Capture the cell that displays the provided text and extract its (X, Y) central coordinate. 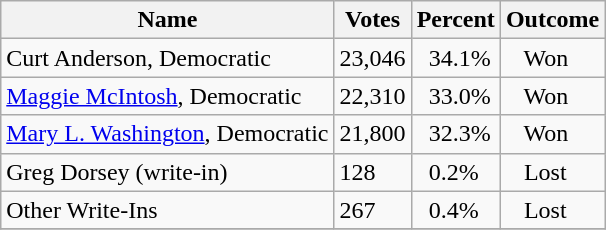
32.3% (456, 134)
128 (372, 172)
23,046 (372, 58)
22,310 (372, 96)
Other Write-Ins (168, 210)
Curt Anderson, Democratic (168, 58)
267 (372, 210)
Maggie McIntosh, Democratic (168, 96)
Mary L. Washington, Democratic (168, 134)
Percent (456, 20)
34.1% (456, 58)
Votes (372, 20)
Name (168, 20)
0.4% (456, 210)
33.0% (456, 96)
Greg Dorsey (write-in) (168, 172)
21,800 (372, 134)
Outcome (552, 20)
0.2% (456, 172)
